Determine the (x, y) coordinate at the center of the cell enclosing the given text.  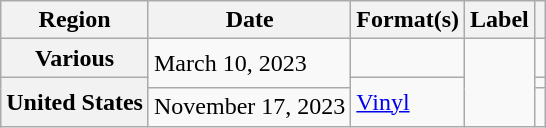
Format(s) (408, 20)
Region (75, 20)
November 17, 2023 (249, 107)
Date (249, 20)
March 10, 2023 (249, 64)
Label (500, 20)
Various (75, 58)
United States (75, 102)
Vinyl (408, 102)
